From the cell containing the given text, extract its center point as [x, y] coordinate. 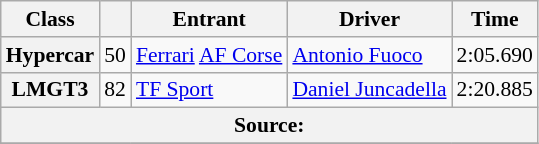
2:05.690 [495, 55]
Source: [270, 126]
Entrant [209, 19]
TF Sport [209, 90]
Hypercar [50, 55]
Ferrari AF Corse [209, 55]
2:20.885 [495, 90]
82 [115, 90]
Daniel Juncadella [369, 90]
50 [115, 55]
LMGT3 [50, 90]
Class [50, 19]
Driver [369, 19]
Time [495, 19]
Antonio Fuoco [369, 55]
